Detect which cell encompasses the target text, then output its [X, Y] center coordinate. 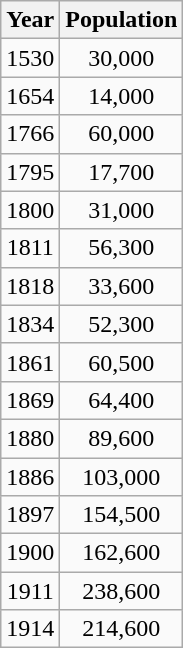
64,400 [122, 400]
1880 [30, 438]
1654 [30, 96]
1869 [30, 400]
1886 [30, 477]
1897 [30, 515]
33,600 [122, 286]
1834 [30, 324]
1900 [30, 553]
1914 [30, 629]
1800 [30, 210]
154,500 [122, 515]
238,600 [122, 591]
60,000 [122, 134]
1766 [30, 134]
17,700 [122, 172]
60,500 [122, 362]
1861 [30, 362]
1811 [30, 248]
1795 [30, 172]
56,300 [122, 248]
89,600 [122, 438]
103,000 [122, 477]
31,000 [122, 210]
1911 [30, 591]
162,600 [122, 553]
Population [122, 20]
52,300 [122, 324]
30,000 [122, 58]
14,000 [122, 96]
Year [30, 20]
1818 [30, 286]
1530 [30, 58]
214,600 [122, 629]
